Pinpoint the cell where the given text exists, returning its (x, y) midpoint coordinate. 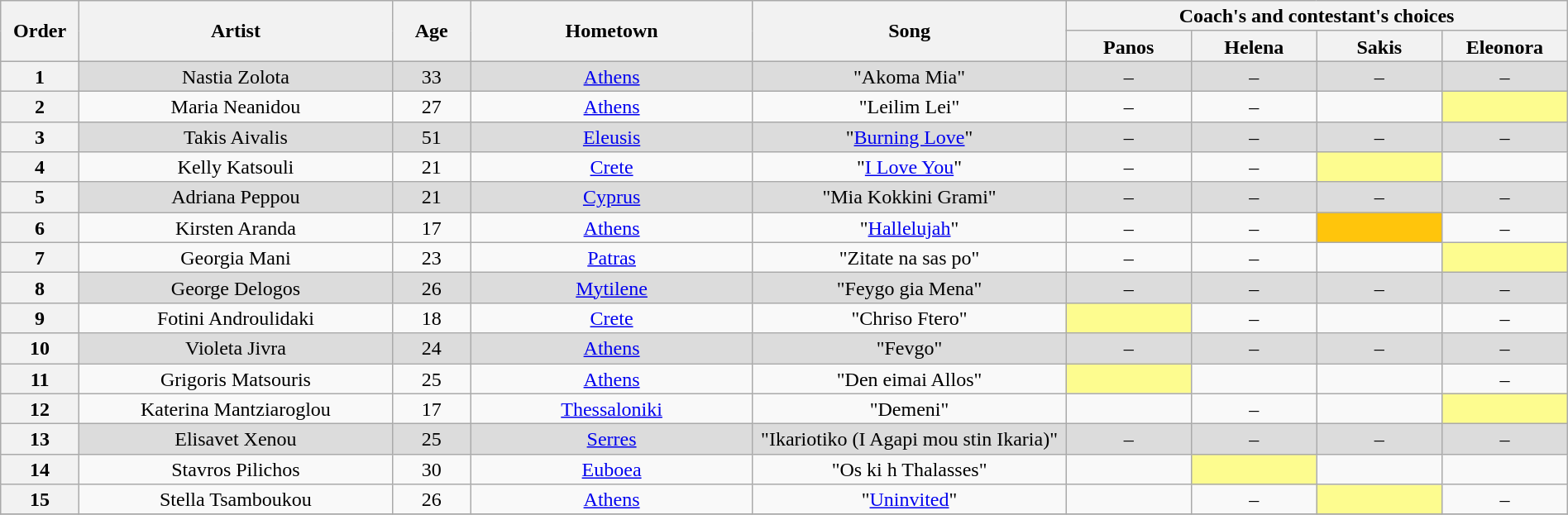
9 (40, 317)
Eleonora (1505, 46)
"Akoma Mia" (910, 76)
24 (432, 349)
6 (40, 228)
1 (40, 76)
George Delogos (235, 288)
Coach's and contestant's choices (1317, 17)
13 (40, 440)
"Hallelujah" (910, 228)
Maria Neanidou (235, 106)
51 (432, 137)
"Fevgo" (910, 349)
Katerina Mantziaroglou (235, 408)
Age (432, 31)
"Mia Kokkini Grami" (910, 197)
"Os ki h Thalasses" (910, 470)
Kelly Katsouli (235, 167)
"Uninvited" (910, 499)
Mytilene (612, 288)
Sakis (1379, 46)
Order (40, 31)
"Feygo gia Mena" (910, 288)
Song (910, 31)
Eleusis (612, 137)
Adriana Peppou (235, 197)
33 (432, 76)
Georgia Mani (235, 258)
18 (432, 317)
"Leilim Lei" (910, 106)
Stavros Pilichos (235, 470)
Nastia Zolota (235, 76)
4 (40, 167)
"Demeni" (910, 408)
2 (40, 106)
8 (40, 288)
Hometown (612, 31)
7 (40, 258)
Takis Aivalis (235, 137)
"Zitate na sas po" (910, 258)
14 (40, 470)
10 (40, 349)
Stella Tsamboukou (235, 499)
Elisavet Xenou (235, 440)
Kirsten Aranda (235, 228)
27 (432, 106)
Grigoris Matsouris (235, 379)
12 (40, 408)
11 (40, 379)
"Chriso Ftero" (910, 317)
Artist (235, 31)
Thessaloniki (612, 408)
3 (40, 137)
"Ikariotiko (I Agapi mou stin Ikaria)" (910, 440)
Euboea (612, 470)
15 (40, 499)
23 (432, 258)
"Den eimai Allos" (910, 379)
Helena (1255, 46)
Serres (612, 440)
"I Love You" (910, 167)
5 (40, 197)
Patras (612, 258)
30 (432, 470)
Violeta Jivra (235, 349)
Cyprus (612, 197)
Fotini Androulidaki (235, 317)
"Burning Love" (910, 137)
Panos (1129, 46)
